Extract the (x, y) coordinate from the center of the cell holding the provided text.  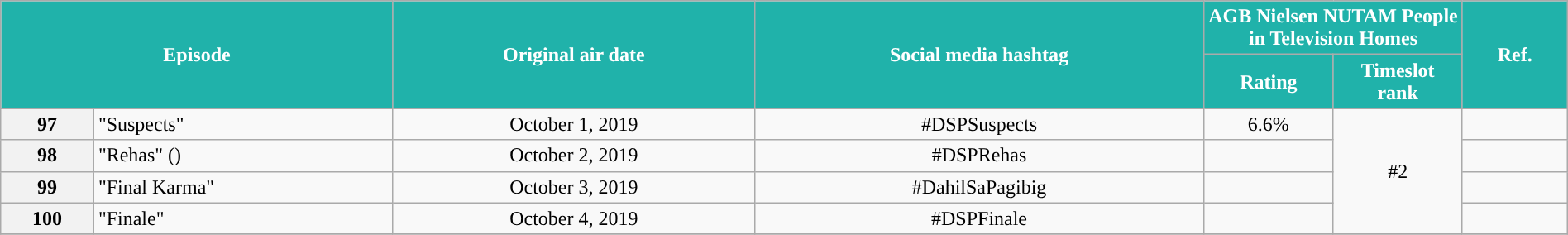
#DSPRehas (979, 156)
100 (48, 218)
99 (48, 187)
Social media hashtag (979, 55)
#DSPFinale (979, 218)
"Rehas" () (243, 156)
6.6% (1269, 124)
"Suspects" (243, 124)
97 (48, 124)
98 (48, 156)
Ref. (1515, 55)
#2 (1398, 171)
October 2, 2019 (574, 156)
AGB Nielsen NUTAM People in Television Homes (1333, 28)
"Finale" (243, 218)
Rating (1269, 81)
October 3, 2019 (574, 187)
Timeslotrank (1398, 81)
October 1, 2019 (574, 124)
Original air date (574, 55)
"Final Karma" (243, 187)
#DSPSuspects (979, 124)
Episode (197, 55)
October 4, 2019 (574, 218)
#DahilSaPagibig (979, 187)
